For the text-containing cell, return its midpoint in (x, y) coordinate format. 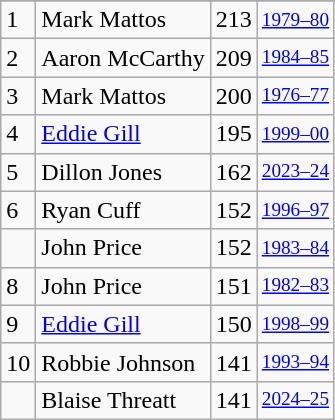
2024–25 (295, 400)
2 (18, 58)
1979–80 (295, 20)
1998–99 (295, 324)
1983–84 (295, 248)
6 (18, 210)
8 (18, 286)
2023–24 (295, 172)
Dillon Jones (123, 172)
4 (18, 134)
Blaise Threatt (123, 400)
5 (18, 172)
3 (18, 96)
1976–77 (295, 96)
1984–85 (295, 58)
1 (18, 20)
151 (234, 286)
10 (18, 362)
162 (234, 172)
Robbie Johnson (123, 362)
1993–94 (295, 362)
195 (234, 134)
200 (234, 96)
9 (18, 324)
Ryan Cuff (123, 210)
209 (234, 58)
Aaron McCarthy (123, 58)
213 (234, 20)
1999–00 (295, 134)
1982–83 (295, 286)
1996–97 (295, 210)
150 (234, 324)
